Locate the cell with the specified text and output its (x, y) center coordinate. 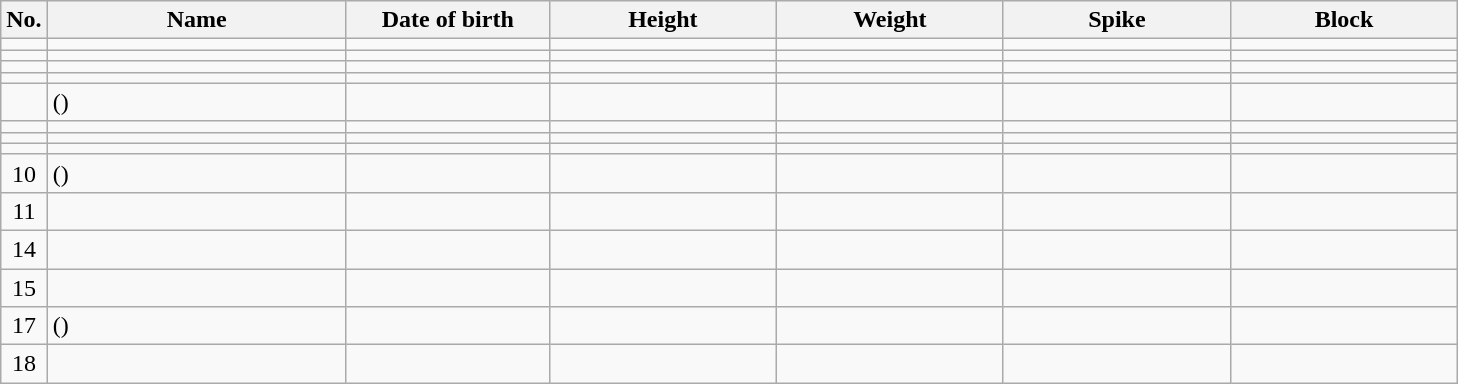
17 (24, 326)
Name (196, 20)
No. (24, 20)
Weight (890, 20)
10 (24, 173)
Date of birth (448, 20)
Height (662, 20)
14 (24, 249)
15 (24, 287)
18 (24, 364)
Block (1344, 20)
Spike (1116, 20)
11 (24, 211)
